Locate the cell with the specified text and output its [X, Y] center coordinate. 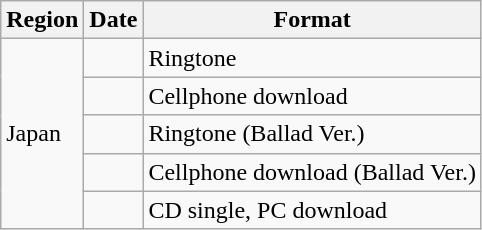
Region [42, 20]
Cellphone download (Ballad Ver.) [312, 172]
Ringtone [312, 58]
Japan [42, 134]
Format [312, 20]
Date [114, 20]
CD single, PC download [312, 210]
Ringtone (Ballad Ver.) [312, 134]
Cellphone download [312, 96]
